Find where the given text appears and provide that cell's center as (x, y) coordinate. 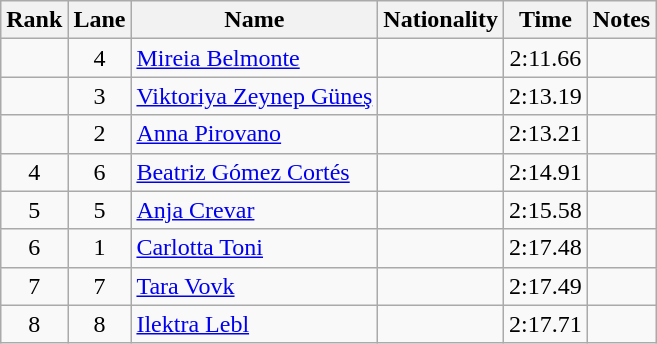
Notes (621, 20)
Viktoriya Zeynep Güneş (254, 96)
2:17.71 (546, 324)
Name (254, 20)
2 (100, 134)
2:15.58 (546, 210)
Mireia Belmonte (254, 58)
2:13.19 (546, 96)
1 (100, 248)
Tara Vovk (254, 286)
Anja Crevar (254, 210)
Rank (34, 20)
Time (546, 20)
Nationality (441, 20)
2:17.49 (546, 286)
2:14.91 (546, 172)
2:17.48 (546, 248)
3 (100, 96)
Anna Pirovano (254, 134)
Carlotta Toni (254, 248)
2:11.66 (546, 58)
Ilektra Lebl (254, 324)
2:13.21 (546, 134)
Beatriz Gómez Cortés (254, 172)
Lane (100, 20)
